Extract the [x, y] coordinate from the center of the cell holding the provided text.  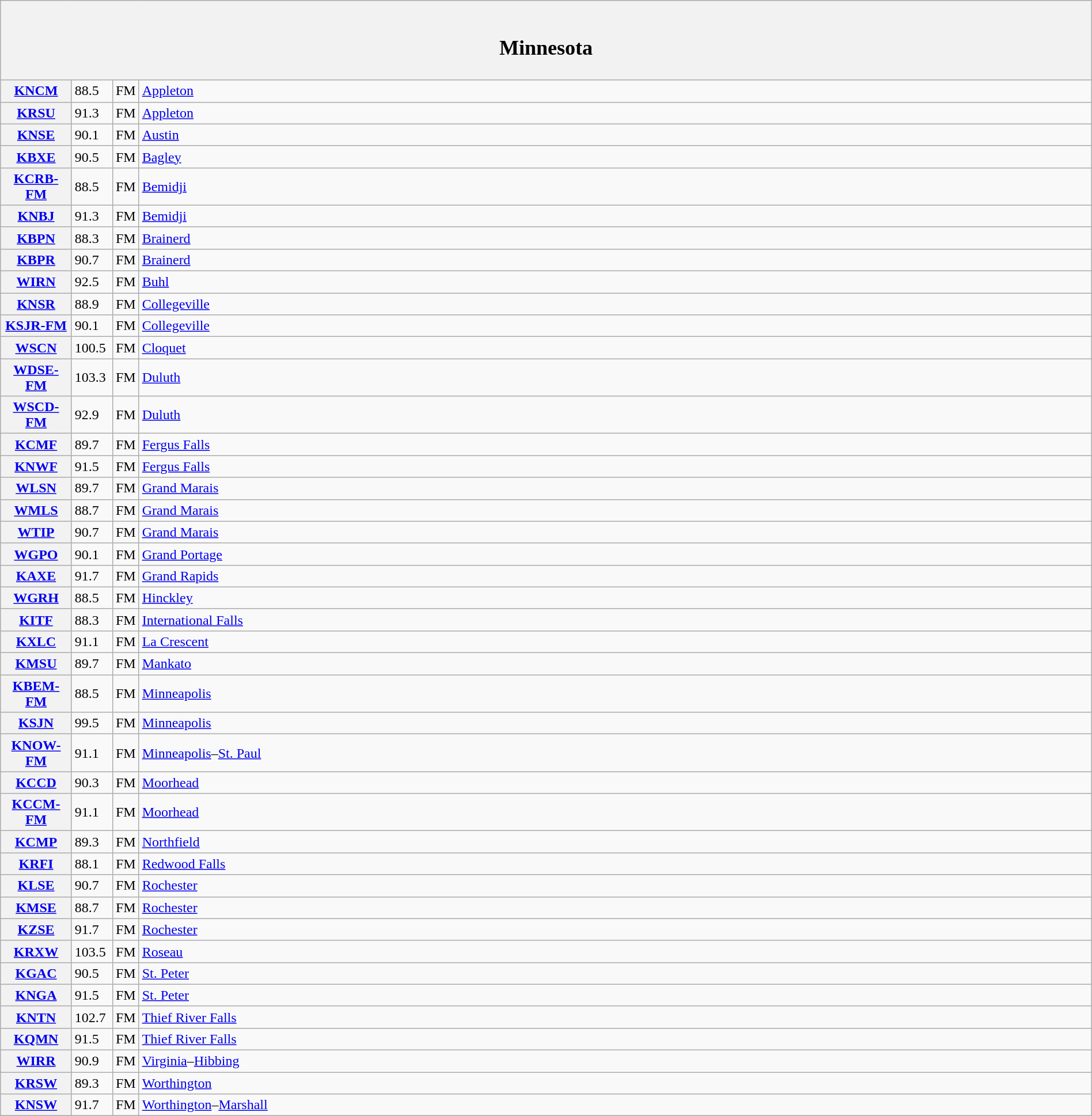
88.9 [92, 304]
KXLC [36, 641]
KNBJ [36, 216]
Northfield [615, 842]
KCMF [36, 445]
KAXE [36, 576]
102.7 [92, 1017]
KNSR [36, 304]
KNSW [36, 1105]
WMLS [36, 510]
KNGA [36, 995]
Minneapolis–St. Paul [615, 753]
KMSU [36, 664]
WGPO [36, 554]
KQMN [36, 1039]
KSJR-FM [36, 326]
KNSE [36, 135]
KBXE [36, 157]
WIRN [36, 282]
Minnesota [546, 40]
WIRR [36, 1061]
Austin [615, 135]
103.3 [92, 378]
90.9 [92, 1061]
KLSE [36, 886]
KBEM-FM [36, 693]
100.5 [92, 348]
KGAC [36, 973]
KCMP [36, 842]
KSJN [36, 723]
Grand Portage [615, 554]
Worthington–Marshall [615, 1105]
Hinckley [615, 598]
KRSW [36, 1083]
99.5 [92, 723]
KCCD [36, 783]
KBPR [36, 260]
KBPN [36, 238]
KCRB-FM [36, 187]
Grand Rapids [615, 576]
88.1 [92, 864]
KNWF [36, 466]
WSCN [36, 348]
Bagley [615, 157]
KNCM [36, 91]
KNOW-FM [36, 753]
WGRH [36, 598]
KRSU [36, 113]
Mankato [615, 664]
Virginia–Hibbing [615, 1061]
La Crescent [615, 641]
KCCM-FM [36, 812]
92.5 [92, 282]
KITF [36, 620]
Redwood Falls [615, 864]
WLSN [36, 488]
90.3 [92, 783]
WSCD-FM [36, 415]
Worthington [615, 1083]
International Falls [615, 620]
KRXW [36, 951]
92.9 [92, 415]
Cloquet [615, 348]
Buhl [615, 282]
KZSE [36, 929]
KRFI [36, 864]
KNTN [36, 1017]
Roseau [615, 951]
WDSE-FM [36, 378]
WTIP [36, 532]
KMSE [36, 908]
103.5 [92, 951]
